Locate the cell with the specified text and output its [x, y] center coordinate. 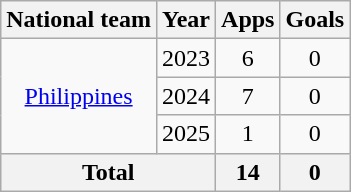
Total [108, 172]
National team [79, 20]
2025 [186, 134]
Goals [315, 20]
Philippines [79, 96]
2024 [186, 96]
7 [248, 96]
6 [248, 58]
1 [248, 134]
14 [248, 172]
Year [186, 20]
2023 [186, 58]
Apps [248, 20]
